Find where the given text appears and provide that cell's center as [X, Y] coordinate. 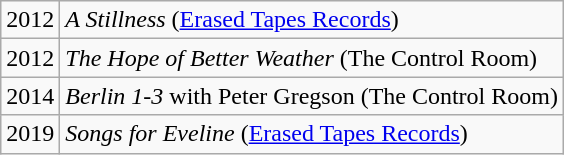
A Stillness (Erased Tapes Records) [312, 20]
Berlin 1-3 with Peter Gregson (The Control Room) [312, 96]
2019 [30, 134]
2014 [30, 96]
The Hope of Better Weather (The Control Room) [312, 58]
Songs for Eveline (Erased Tapes Records) [312, 134]
